For the text-containing cell, return its midpoint in (X, Y) coordinate format. 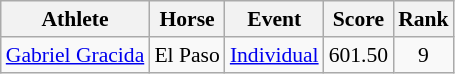
Horse (186, 19)
Gabriel Gracida (76, 55)
601.50 (358, 55)
Athlete (76, 19)
Individual (274, 55)
9 (424, 55)
Score (358, 19)
Event (274, 19)
El Paso (186, 55)
Rank (424, 19)
